Return the (x, y) coordinate for the center point of the cell that contains the specified text.  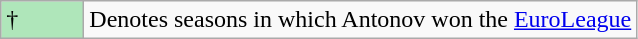
† (42, 20)
Denotes seasons in which Antonov won the EuroLeague (360, 20)
